Return the [x, y] coordinate for the center point of the cell that contains the specified text.  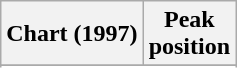
Chart (1997) [72, 34]
Peakposition [189, 34]
